Locate the cell with the specified text and output its (X, Y) center coordinate. 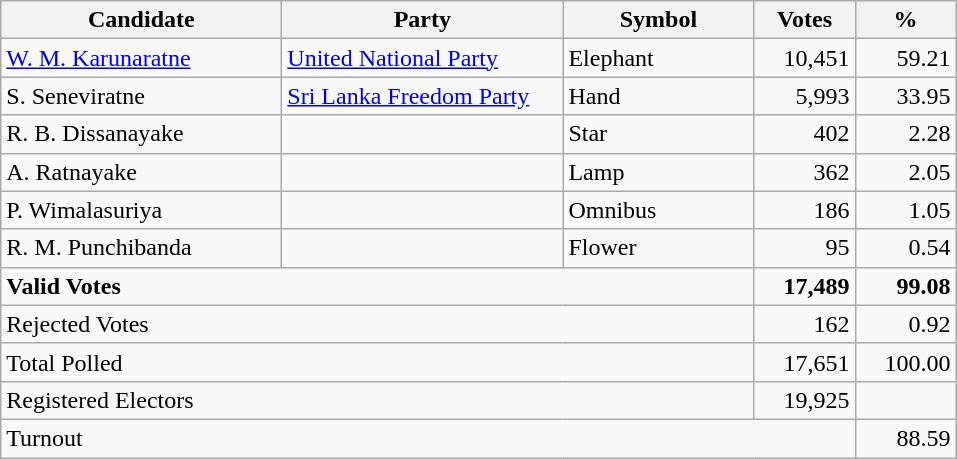
362 (804, 172)
A. Ratnayake (142, 172)
1.05 (906, 210)
59.21 (906, 58)
2.05 (906, 172)
Hand (658, 96)
Sri Lanka Freedom Party (422, 96)
100.00 (906, 362)
Valid Votes (378, 286)
S. Seneviratne (142, 96)
Flower (658, 248)
186 (804, 210)
17,651 (804, 362)
99.08 (906, 286)
33.95 (906, 96)
Elephant (658, 58)
402 (804, 134)
Total Polled (378, 362)
United National Party (422, 58)
0.54 (906, 248)
W. M. Karunaratne (142, 58)
162 (804, 324)
Registered Electors (378, 400)
Candidate (142, 20)
10,451 (804, 58)
5,993 (804, 96)
95 (804, 248)
88.59 (906, 438)
P. Wimalasuriya (142, 210)
2.28 (906, 134)
Party (422, 20)
17,489 (804, 286)
19,925 (804, 400)
% (906, 20)
Omnibus (658, 210)
Star (658, 134)
R. M. Punchibanda (142, 248)
Rejected Votes (378, 324)
Lamp (658, 172)
R. B. Dissanayake (142, 134)
Votes (804, 20)
0.92 (906, 324)
Symbol (658, 20)
Turnout (428, 438)
